Detect which cell encompasses the target text, then output its [x, y] center coordinate. 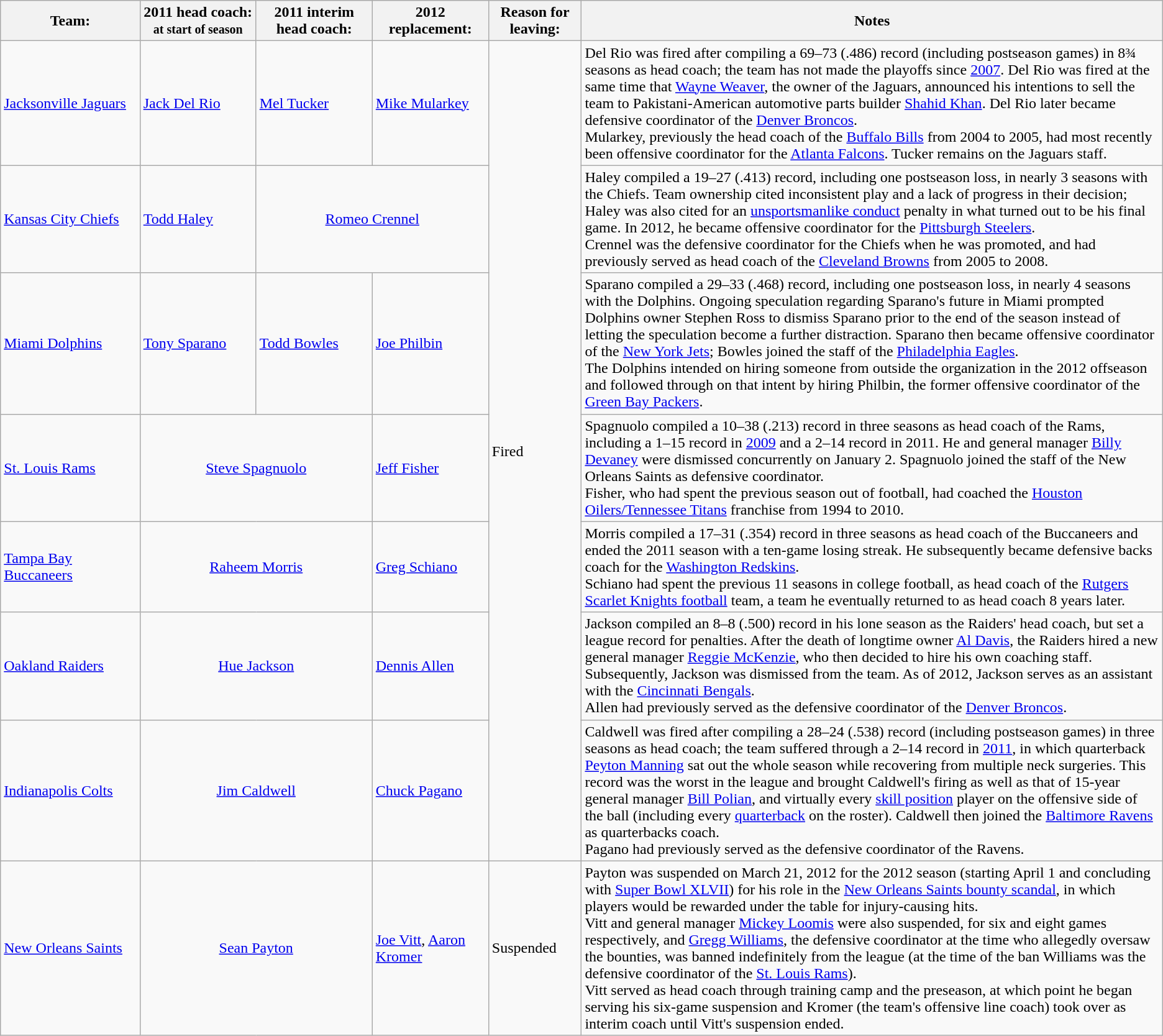
Mike Mularkey [430, 103]
Jacksonville Jaguars [70, 103]
Joe Philbin [430, 343]
Romeo Crennel [372, 219]
Oakland Raiders [70, 666]
Jeff Fisher [430, 467]
Joe Vitt, Aaron Kromer [430, 948]
St. Louis Rams [70, 467]
2012 replacement: [430, 21]
Chuck Pagano [430, 791]
Indianapolis Colts [70, 791]
Miami Dolphins [70, 343]
Todd Bowles [314, 343]
Steve Spagnuolo [256, 467]
Team: [70, 21]
Sean Payton [256, 948]
Tampa Bay Buccaneers [70, 567]
Notes [872, 21]
New Orleans Saints [70, 948]
Dennis Allen [430, 666]
Jim Caldwell [256, 791]
Suspended [535, 948]
Todd Haley [198, 219]
Tony Sparano [198, 343]
Kansas City Chiefs [70, 219]
Greg Schiano [430, 567]
Raheem Morris [256, 567]
2011 head coach:at start of season [198, 21]
Hue Jackson [256, 666]
Fired [535, 451]
Mel Tucker [314, 103]
Jack Del Rio [198, 103]
Reason for leaving: [535, 21]
2011 interim head coach: [314, 21]
